Locate the cell with the specified text and output its [x, y] center coordinate. 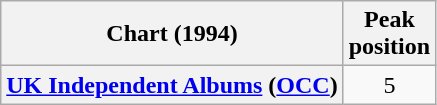
Peakposition [389, 34]
Chart (1994) [172, 34]
UK Independent Albums (OCC) [172, 85]
5 [389, 85]
